Return the (x, y) coordinate for the center point of the cell that contains the specified text.  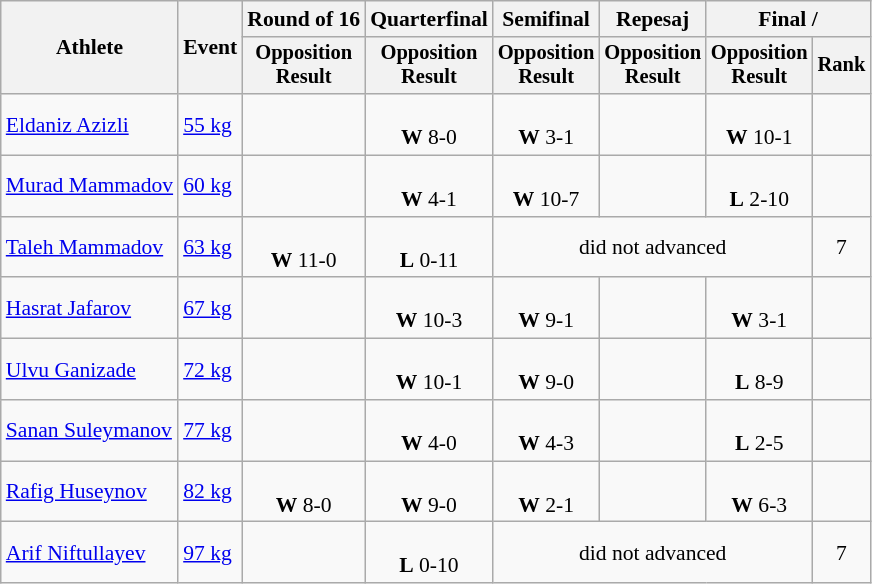
W 6-3 (760, 492)
W 4-1 (429, 186)
L 0-11 (429, 248)
63 kg (210, 248)
W 11-0 (304, 248)
W 10-3 (429, 308)
W 9-1 (546, 308)
L 0-10 (429, 552)
Quarterfinal (429, 19)
Event (210, 48)
82 kg (210, 492)
W 10-7 (546, 186)
Sanan Suleymanov (90, 430)
Hasrat Jafarov (90, 308)
77 kg (210, 430)
Rafig Huseynov (90, 492)
L 8-9 (760, 370)
Repesaj (652, 19)
W 4-3 (546, 430)
Eldaniz Azizli (90, 124)
67 kg (210, 308)
72 kg (210, 370)
Taleh Mammadov (90, 248)
Semifinal (546, 19)
L 2-5 (760, 430)
W 2-1 (546, 492)
Arif Niftullayev (90, 552)
Final / (788, 19)
W 4-0 (429, 430)
L 2-10 (760, 186)
Murad Mammadov (90, 186)
97 kg (210, 552)
Rank (842, 66)
55 kg (210, 124)
Athlete (90, 48)
Round of 16 (304, 19)
Ulvu Ganizade (90, 370)
60 kg (210, 186)
